Detect which cell encompasses the target text, then output its [x, y] center coordinate. 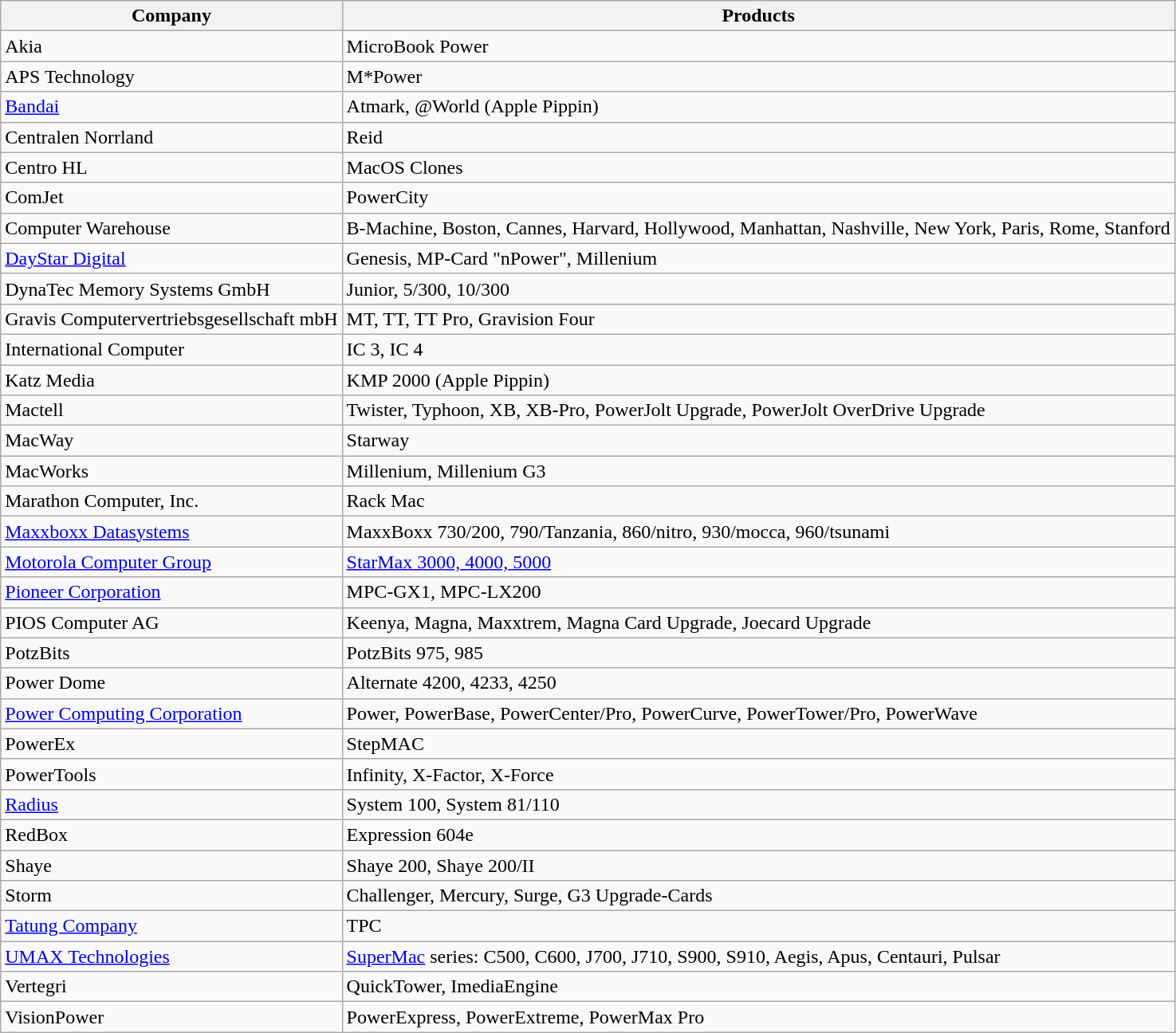
Infinity, X-Factor, X-Force [758, 774]
Shaye [171, 865]
MPC-GX1, MPC-LX200 [758, 592]
Twister, Typhoon, XB, XB-Pro, PowerJolt Upgrade, PowerJolt OverDrive Upgrade [758, 410]
QuickTower, ImediaEngine [758, 987]
Millenium, Millenium G3 [758, 471]
Radius [171, 804]
MaxxBoxx 730/200, 790/Tanzania, 860/nitro, 930/mocca, 960/tsunami [758, 532]
KMP 2000 (Apple Pippin) [758, 380]
StarMax 3000, 4000, 5000 [758, 562]
Computer Warehouse [171, 228]
Power, PowerBase, PowerCenter/Pro, PowerCurve, PowerTower/Pro, PowerWave [758, 713]
MT, TT, TT Pro, Gravision Four [758, 319]
Centralen Norrland [171, 137]
Centro HL [171, 167]
Bandai [171, 107]
Tatung Company [171, 926]
PowerCity [758, 198]
IC 3, IC 4 [758, 349]
RedBox [171, 835]
PotzBits [171, 653]
PowerExpress, PowerExtreme, PowerMax Pro [758, 1017]
Vertegri [171, 987]
PowerTools [171, 774]
Products [758, 16]
MacOS Clones [758, 167]
Marathon Computer, Inc. [171, 501]
System 100, System 81/110 [758, 804]
Gravis Computervertriebsgesellschaft mbH [171, 319]
MacWorks [171, 471]
Mactell [171, 410]
SuperMac series: C500, C600, J700, J710, S900, S910, Aegis, Apus, Centauri, Pulsar [758, 956]
Genesis, MP-Card "nPower", Millenium [758, 258]
Challenger, Mercury, Surge, G3 Upgrade-Cards [758, 896]
MacWay [171, 441]
M*Power [758, 77]
Akia [171, 46]
Shaye 200, Shaye 200/II [758, 865]
Starway [758, 441]
APS Technology [171, 77]
Maxxboxx Datasystems [171, 532]
Power Dome [171, 683]
DayStar Digital [171, 258]
PotzBits 975, 985 [758, 653]
Rack Mac [758, 501]
Motorola Computer Group [171, 562]
Pioneer Corporation [171, 592]
Alternate 4200, 4233, 4250 [758, 683]
Power Computing Corporation [171, 713]
ComJet [171, 198]
DynaTec Memory Systems GmbH [171, 289]
Katz Media [171, 380]
Atmark, @World (Apple Pippin) [758, 107]
PIOS Computer AG [171, 623]
B-Machine, Boston, Cannes, Harvard, Hollywood, Manhattan, Nashville, New York, Paris, Rome, Stanford [758, 228]
Reid [758, 137]
TPC [758, 926]
Expression 604e [758, 835]
VisionPower [171, 1017]
Company [171, 16]
StepMAC [758, 744]
UMAX Technologies [171, 956]
Keenya, Magna, Maxxtrem, Magna Card Upgrade, Joecard Upgrade [758, 623]
PowerEx [171, 744]
Storm [171, 896]
MicroBook Power [758, 46]
International Computer [171, 349]
Junior, 5/300, 10/300 [758, 289]
